Pinpoint the cell where the given text exists, returning its (x, y) midpoint coordinate. 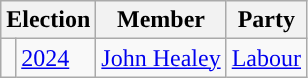
2024 (56, 58)
Election (48, 20)
Labour (266, 58)
Member (161, 20)
John Healey (161, 58)
Party (266, 20)
